For the text-containing cell, return its midpoint in (X, Y) coordinate format. 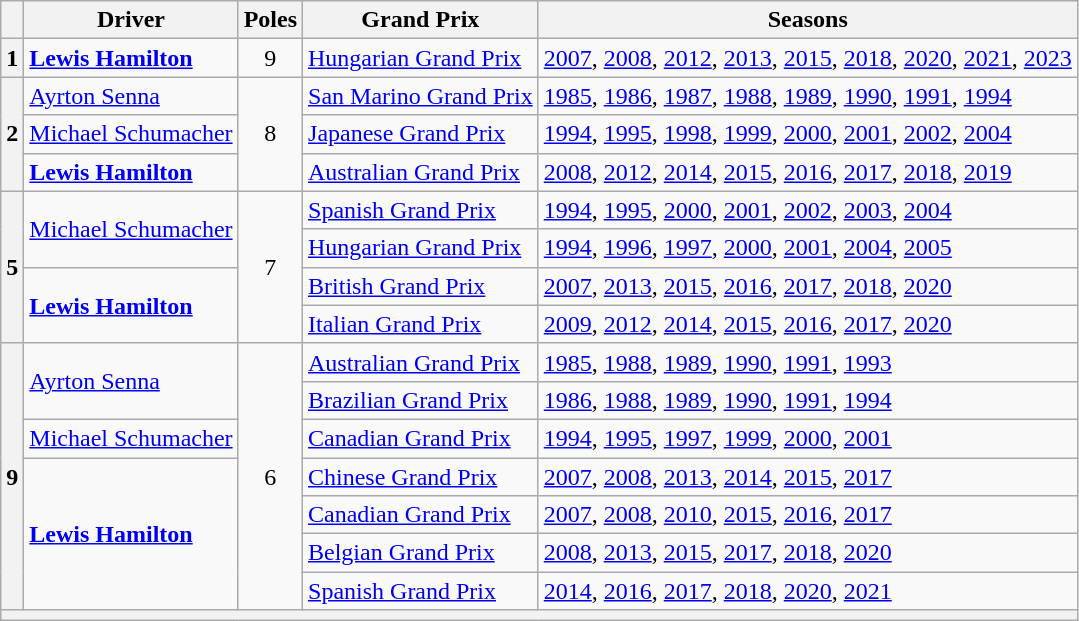
2008, 2012, 2014, 2015, 2016, 2017, 2018, 2019 (808, 172)
2007, 2008, 2012, 2013, 2015, 2018, 2020, 2021, 2023 (808, 58)
2009, 2012, 2014, 2015, 2016, 2017, 2020 (808, 324)
British Grand Prix (421, 286)
Belgian Grand Prix (421, 553)
1 (12, 58)
Brazilian Grand Prix (421, 400)
1985, 1988, 1989, 1990, 1991, 1993 (808, 362)
2007, 2008, 2013, 2014, 2015, 2017 (808, 477)
Chinese Grand Prix (421, 477)
6 (270, 476)
2007, 2008, 2010, 2015, 2016, 2017 (808, 515)
8 (270, 134)
2008, 2013, 2015, 2017, 2018, 2020 (808, 553)
1986, 1988, 1989, 1990, 1991, 1994 (808, 400)
2007, 2013, 2015, 2016, 2017, 2018, 2020 (808, 286)
1985, 1986, 1987, 1988, 1989, 1990, 1991, 1994 (808, 96)
San Marino Grand Prix (421, 96)
Poles (270, 20)
1994, 1995, 1998, 1999, 2000, 2001, 2002, 2004 (808, 134)
2 (12, 134)
7 (270, 267)
1994, 1995, 2000, 2001, 2002, 2003, 2004 (808, 210)
1994, 1996, 1997, 2000, 2001, 2004, 2005 (808, 248)
Japanese Grand Prix (421, 134)
1994, 1995, 1997, 1999, 2000, 2001 (808, 438)
Seasons (808, 20)
Driver (131, 20)
2014, 2016, 2017, 2018, 2020, 2021 (808, 591)
Grand Prix (421, 20)
Italian Grand Prix (421, 324)
5 (12, 267)
